Locate the cell with the specified text and output its (x, y) center coordinate. 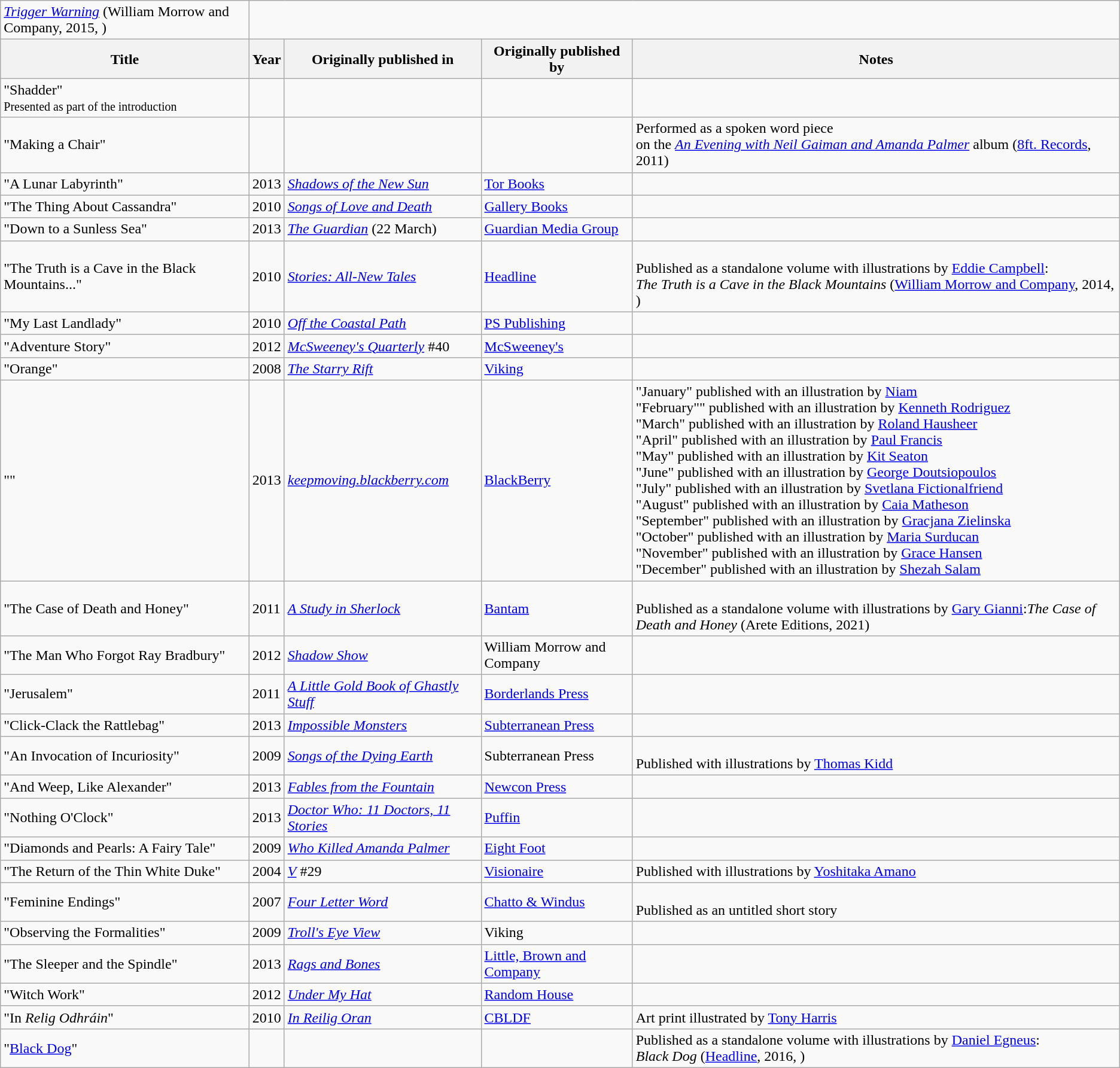
"A Lunar Labyrinth" (124, 184)
A Little Gold Book of Ghastly Stuff (383, 694)
Published as an untitled short story (876, 902)
"Nothing O'Clock" (124, 817)
Performed as a spoken word pieceon the An Evening with Neil Gaiman and Amanda Palmer album (8ft. Records, 2011) (876, 145)
V #29 (383, 871)
"Observing the Formalities" (124, 933)
"Diamonds and Pearls: A Fairy Tale" (124, 848)
"Feminine Endings" (124, 902)
Visionaire (556, 871)
keepmoving.blackberry.com (383, 480)
In Reilig Oran (383, 1017)
Four Letter Word (383, 902)
Songs of Love and Death (383, 206)
"In Relig Odhráin" (124, 1017)
The Starry Rift (383, 369)
Tor Books (556, 184)
Art print illustrated by Tony Harris (876, 1017)
CBLDF (556, 1017)
"The Man Who Forgot Ray Bradbury" (124, 656)
Title (124, 59)
Impossible Monsters (383, 725)
Songs of the Dying Earth (383, 756)
Headline (556, 276)
Off the Coastal Path (383, 323)
"Making a Chair" (124, 145)
Gallery Books (556, 206)
"The Sleeper and the Spindle" (124, 963)
"Adventure Story" (124, 346)
Originally published in (383, 59)
"Click-Clack the Rattlebag" (124, 725)
Random House (556, 994)
Who Killed Amanda Palmer (383, 848)
Newcon Press (556, 787)
"" (124, 480)
2008 (267, 369)
PS Publishing (556, 323)
Fables from the Fountain (383, 787)
McSweeney's Quarterly #40 (383, 346)
"Orange" (124, 369)
The Guardian (22 March) (383, 229)
Year (267, 59)
"Shadder"Presented as part of the introduction (124, 98)
Chatto & Windus (556, 902)
Shadow Show (383, 656)
"The Thing About Cassandra" (124, 206)
"The Case of Death and Honey" (124, 608)
Stories: All-New Tales (383, 276)
Published with illustrations by Yoshitaka Amano (876, 871)
Published as a standalone volume with illustrations by Eddie Campbell:The Truth is a Cave in the Black Mountains (William Morrow and Company, 2014, ) (876, 276)
Doctor Who: 11 Doctors, 11 Stories (383, 817)
Trigger Warning (William Morrow and Company, 2015, ) (124, 20)
Published as a standalone volume with illustrations by Daniel Egneus:Black Dog (Headline, 2016, ) (876, 1048)
Published with illustrations by Thomas Kidd (876, 756)
Puffin (556, 817)
"Black Dog" (124, 1048)
2007 (267, 902)
Little, Brown and Company (556, 963)
Bantam (556, 608)
Originally published by (556, 59)
"My Last Landlady" (124, 323)
Troll's Eye View (383, 933)
BlackBerry (556, 480)
Borderlands Press (556, 694)
"An Invocation of Incuriosity" (124, 756)
Under My Hat (383, 994)
Published as a standalone volume with illustrations by Gary Gianni:The Case of Death and Honey (Arete Editions, 2021) (876, 608)
Notes (876, 59)
Rags and Bones (383, 963)
"Down to a Sunless Sea" (124, 229)
"The Truth is a Cave in the Black Mountains..." (124, 276)
2004 (267, 871)
A Study in Sherlock (383, 608)
Shadows of the New Sun (383, 184)
McSweeney's (556, 346)
Guardian Media Group (556, 229)
"The Return of the Thin White Duke" (124, 871)
"And Weep, Like Alexander" (124, 787)
"Witch Work" (124, 994)
William Morrow and Company (556, 656)
"Jerusalem" (124, 694)
Eight Foot (556, 848)
